Identify which cell holds the provided text, then report its [x, y] central coordinate. 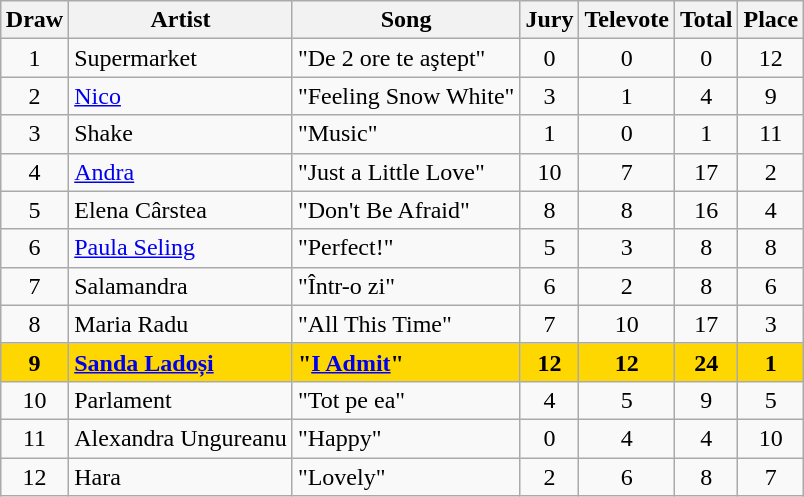
"Perfect!" [406, 248]
Parlament [181, 400]
Hara [181, 477]
Salamandra [181, 286]
"De 2 ore te aştept" [406, 58]
16 [706, 210]
Shake [181, 134]
"Feeling Snow White" [406, 96]
"All This Time" [406, 324]
Nico [181, 96]
Sanda Ladoși [181, 362]
"Happy" [406, 438]
"Don't Be Afraid" [406, 210]
24 [706, 362]
Song [406, 20]
Draw [34, 20]
Paula Seling [181, 248]
"Music" [406, 134]
Televote [626, 20]
Total [706, 20]
"Just a Little Love" [406, 172]
Andra [181, 172]
Maria Radu [181, 324]
Jury [550, 20]
"Lovely" [406, 477]
Place [771, 20]
Elena Cârstea [181, 210]
Supermarket [181, 58]
"I Admit" [406, 362]
Alexandra Ungureanu [181, 438]
"Tot pe ea" [406, 400]
"Într-o zi" [406, 286]
Artist [181, 20]
